Return the (X, Y) coordinate for the center point of the cell that contains the specified text.  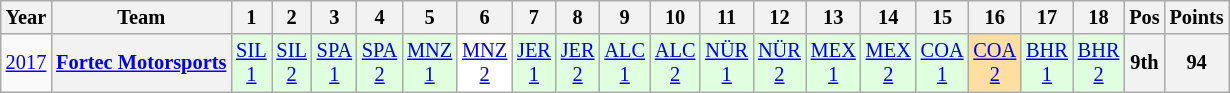
JER1 (534, 63)
MEX2 (888, 63)
MNZ1 (430, 63)
5 (430, 17)
2 (292, 17)
Team (141, 17)
16 (994, 17)
4 (380, 17)
2017 (26, 63)
9th (1144, 63)
7 (534, 17)
11 (726, 17)
13 (834, 17)
Year (26, 17)
NÜR2 (780, 63)
Fortec Motorsports (141, 63)
BHR2 (1099, 63)
18 (1099, 17)
8 (578, 17)
3 (334, 17)
BHR1 (1047, 63)
ALC2 (675, 63)
9 (624, 17)
14 (888, 17)
SIL1 (251, 63)
COA1 (942, 63)
NÜR1 (726, 63)
94 (1197, 63)
SIL2 (292, 63)
ALC1 (624, 63)
MNZ2 (484, 63)
COA2 (994, 63)
1 (251, 17)
6 (484, 17)
17 (1047, 17)
Points (1197, 17)
SPA2 (380, 63)
MEX1 (834, 63)
Pos (1144, 17)
15 (942, 17)
JER2 (578, 63)
12 (780, 17)
10 (675, 17)
SPA1 (334, 63)
